Extract the [X, Y] coordinate from the center of the cell holding the provided text.  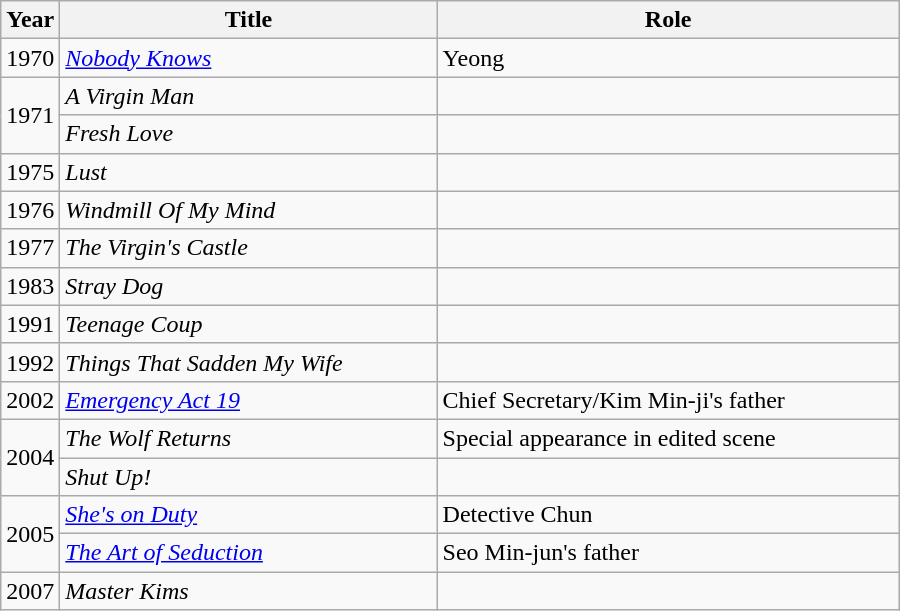
Seo Min-jun's father [668, 553]
Role [668, 20]
Things That Sadden My Wife [248, 362]
Title [248, 20]
Shut Up! [248, 477]
Teenage Coup [248, 324]
Emergency Act 19 [248, 400]
A Virgin Man [248, 96]
Windmill Of My Mind [248, 210]
1970 [30, 58]
Detective Chun [668, 515]
1992 [30, 362]
Stray Dog [248, 286]
Master Kims [248, 591]
The Virgin's Castle [248, 248]
1976 [30, 210]
1983 [30, 286]
2002 [30, 400]
1977 [30, 248]
Special appearance in edited scene [668, 438]
Nobody Knows [248, 58]
2005 [30, 534]
Chief Secretary/Kim Min-ji's father [668, 400]
Lust [248, 172]
The Wolf Returns [248, 438]
Fresh Love [248, 134]
1975 [30, 172]
The Art of Seduction [248, 553]
Yeong [668, 58]
1991 [30, 324]
Year [30, 20]
1971 [30, 115]
2007 [30, 591]
2004 [30, 457]
She's on Duty [248, 515]
